For the text-containing cell, return its midpoint in [X, Y] coordinate format. 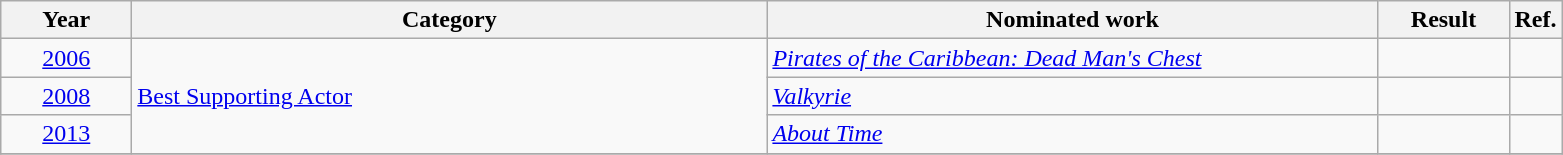
Nominated work [1072, 20]
2013 [66, 134]
Pirates of the Caribbean: Dead Man's Chest [1072, 58]
Year [66, 20]
Best Supporting Actor [450, 96]
Result [1444, 20]
Category [450, 20]
2008 [66, 96]
2006 [66, 58]
Ref. [1536, 20]
About Time [1072, 134]
Valkyrie [1072, 96]
